Return (x, y) of the center of cell containing provided text 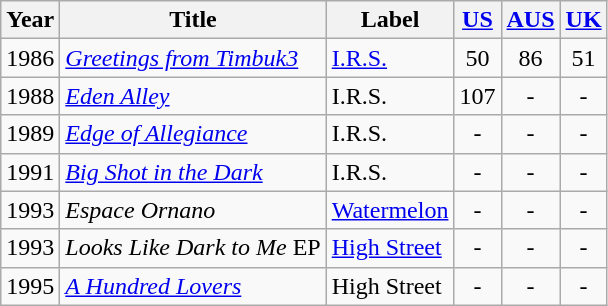
AUS (530, 20)
1986 (30, 58)
UK (584, 20)
Edge of Allegiance (193, 134)
1995 (30, 286)
1989 (30, 134)
1988 (30, 96)
Label (390, 20)
107 (478, 96)
A Hundred Lovers (193, 286)
Title (193, 20)
Big Shot in the Dark (193, 172)
Watermelon (390, 210)
51 (584, 58)
Espace Ornano (193, 210)
50 (478, 58)
Year (30, 20)
1991 (30, 172)
86 (530, 58)
US (478, 20)
Eden Alley (193, 96)
Greetings from Timbuk3 (193, 58)
Looks Like Dark to Me EP (193, 248)
